Return the [x, y] coordinate for the center point of the cell that contains the specified text.  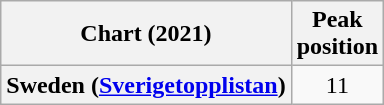
11 [337, 85]
Peakposition [337, 34]
Sweden (Sverigetopplistan) [146, 85]
Chart (2021) [146, 34]
